Search for the cell housing the specified text and yield its (x, y) center coordinate. 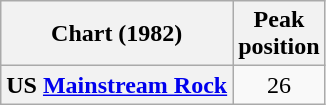
Chart (1982) (117, 34)
US Mainstream Rock (117, 85)
Peakposition (279, 34)
26 (279, 85)
